Locate the cell with the specified text and output its (x, y) center coordinate. 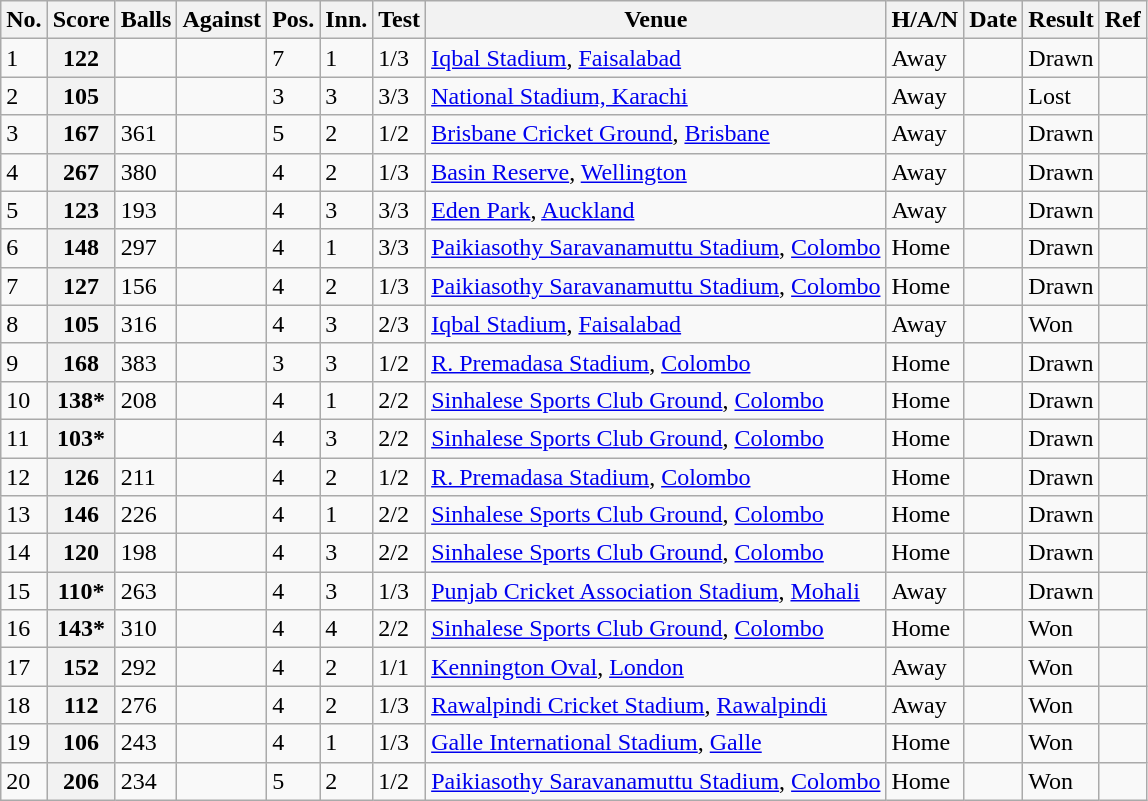
110* (81, 591)
106 (81, 743)
292 (146, 667)
152 (81, 667)
361 (146, 134)
10 (24, 400)
12 (24, 477)
226 (146, 515)
316 (146, 324)
No. (24, 20)
127 (81, 286)
Kennington Oval, London (656, 667)
310 (146, 629)
Venue (656, 20)
16 (24, 629)
Score (81, 20)
17 (24, 667)
Galle International Stadium, Galle (656, 743)
9 (24, 362)
Punjab Cricket Association Stadium, Mohali (656, 591)
126 (81, 477)
19 (24, 743)
Date (994, 20)
1/1 (400, 667)
267 (81, 172)
193 (146, 210)
380 (146, 172)
20 (24, 781)
Rawalpindi Cricket Stadium, Rawalpindi (656, 705)
206 (81, 781)
234 (146, 781)
11 (24, 438)
13 (24, 515)
National Stadium, Karachi (656, 96)
198 (146, 553)
Brisbane Cricket Ground, Brisbane (656, 134)
Inn. (346, 20)
103* (81, 438)
208 (146, 400)
123 (81, 210)
143* (81, 629)
167 (81, 134)
168 (81, 362)
148 (81, 248)
14 (24, 553)
Ref (1122, 20)
8 (24, 324)
263 (146, 591)
Lost (1061, 96)
Against (222, 20)
2/3 (400, 324)
H/A/N (925, 20)
Balls (146, 20)
120 (81, 553)
146 (81, 515)
Pos. (294, 20)
Test (400, 20)
138* (81, 400)
Eden Park, Auckland (656, 210)
243 (146, 743)
276 (146, 705)
6 (24, 248)
18 (24, 705)
112 (81, 705)
Basin Reserve, Wellington (656, 172)
211 (146, 477)
297 (146, 248)
122 (81, 58)
383 (146, 362)
156 (146, 286)
15 (24, 591)
Result (1061, 20)
